Find where the given text appears and provide that cell's center as [X, Y] coordinate. 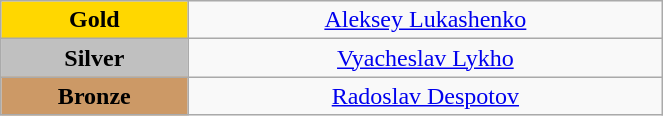
Bronze [94, 96]
Silver [94, 58]
Gold [94, 20]
Aleksey Lukashenko [426, 20]
Radoslav Despotov [426, 96]
Vyacheslav Lykho [426, 58]
